Identify which cell holds the provided text, then report its [x, y] central coordinate. 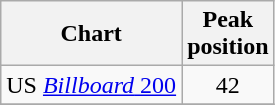
42 [228, 85]
Peakposition [228, 34]
US Billboard 200 [92, 85]
Chart [92, 34]
